Pinpoint the cell where the given text exists, returning its (x, y) midpoint coordinate. 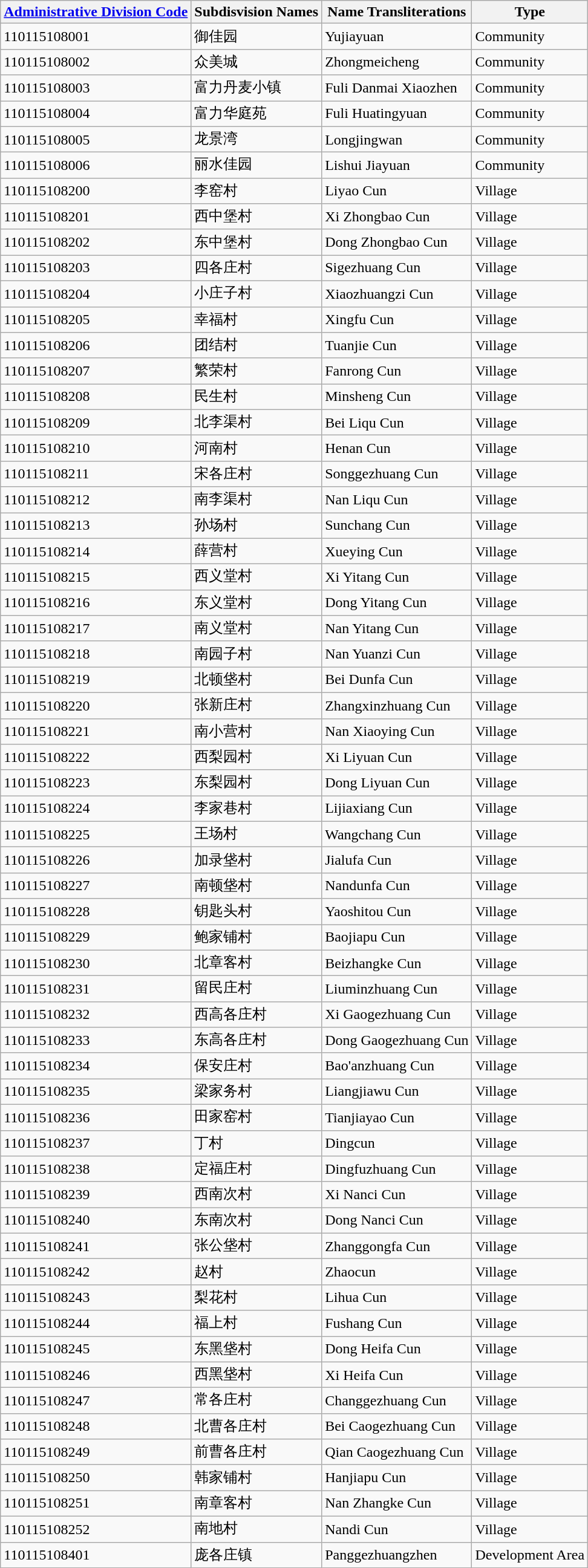
Jialufa Cun (397, 860)
西高各庄村 (256, 1015)
110115108401 (96, 1555)
定福庄村 (256, 1169)
Wangchang Cun (397, 834)
110115108202 (96, 242)
南义堂村 (256, 629)
Dingfuzhuang Cun (397, 1169)
110115108004 (96, 114)
北曹各庄村 (256, 1426)
110115108240 (96, 1220)
南小营村 (256, 732)
110115108249 (96, 1453)
110115108247 (96, 1400)
王场村 (256, 834)
110115108208 (96, 397)
110115108210 (96, 449)
110115108005 (96, 139)
Nan Zhangke Cun (397, 1503)
110115108231 (96, 989)
加录垡村 (256, 860)
南李渠村 (256, 499)
幸福村 (256, 319)
东中堡村 (256, 242)
南园子村 (256, 654)
Development Area (530, 1555)
110115108242 (96, 1272)
赵村 (256, 1272)
110115108237 (96, 1143)
保安庄村 (256, 1065)
福上村 (256, 1323)
Dong Zhongbao Cun (397, 242)
Sigezhuang Cun (397, 268)
Zhongmeicheng (397, 62)
Xi Nanci Cun (397, 1195)
110115108222 (96, 757)
Songgezhuang Cun (397, 474)
110115108233 (96, 1040)
Tianjiayao Cun (397, 1117)
110115108243 (96, 1298)
Liangjiawu Cun (397, 1092)
Lijiaxiang Cun (397, 809)
Fuli Danmai Xiaozhen (397, 88)
110115108232 (96, 1015)
孙场村 (256, 526)
张新庄村 (256, 705)
110115108252 (96, 1529)
南顿垡村 (256, 885)
Henan Cun (397, 449)
宋各庄村 (256, 474)
110115108211 (96, 474)
Liyao Cun (397, 191)
110115108216 (96, 602)
Nan Yuanzi Cun (397, 654)
梨花村 (256, 1298)
110115108219 (96, 680)
东黑垡村 (256, 1350)
Hanjiapu Cun (397, 1478)
富力华庭苑 (256, 114)
Lihua Cun (397, 1298)
Nandunfa Cun (397, 885)
鲍家铺村 (256, 937)
110115108229 (96, 937)
Xi Zhongbao Cun (397, 216)
Nandi Cun (397, 1529)
Nan Liqu Cun (397, 499)
Administrative Division Code (96, 12)
110115108002 (96, 62)
Longjingwan (397, 139)
110115108003 (96, 88)
110115108238 (96, 1169)
110115108212 (96, 499)
Subdisvision Names (256, 12)
110115108251 (96, 1503)
龙景湾 (256, 139)
梁家务村 (256, 1092)
北顿垡村 (256, 680)
Fanrong Cun (397, 371)
东义堂村 (256, 602)
东梨园村 (256, 782)
民生村 (256, 397)
Xi Gaogezhuang Cun (397, 1015)
110115108207 (96, 371)
110115108006 (96, 166)
东南次村 (256, 1220)
繁荣村 (256, 371)
110115108205 (96, 319)
东高各庄村 (256, 1040)
前曹各庄村 (256, 1453)
田家窑村 (256, 1117)
Name Transliterations (397, 12)
Bao'anzhuang Cun (397, 1065)
110115108213 (96, 526)
110115108223 (96, 782)
110115108200 (96, 191)
110115108001 (96, 36)
Fushang Cun (397, 1323)
Dong Liyuan Cun (397, 782)
110115108226 (96, 860)
Type (530, 12)
团结村 (256, 346)
Yujiayuan (397, 36)
北章客村 (256, 963)
Xueying Cun (397, 551)
110115108204 (96, 294)
庞各庄镇 (256, 1555)
Minsheng Cun (397, 397)
Zhangxinzhuang Cun (397, 705)
河南村 (256, 449)
南章客村 (256, 1503)
Beizhangke Cun (397, 963)
韩家铺村 (256, 1478)
Dong Yitang Cun (397, 602)
110115108221 (96, 732)
110115108225 (96, 834)
Xiaozhuangzi Cun (397, 294)
110115108228 (96, 912)
Dong Heifa Cun (397, 1350)
Liuminzhuang Cun (397, 989)
Nan Yitang Cun (397, 629)
110115108236 (96, 1117)
Dong Gaogezhuang Cun (397, 1040)
Panggezhuangzhen (397, 1555)
Fuli Huatingyuan (397, 114)
小庄子村 (256, 294)
常各庄村 (256, 1400)
Dong Nanci Cun (397, 1220)
110115108234 (96, 1065)
Changgezhuang Cun (397, 1400)
110115108224 (96, 809)
110115108218 (96, 654)
Zhaocun (397, 1272)
众美城 (256, 62)
Qian Caogezhuang Cun (397, 1453)
110115108241 (96, 1246)
110115108206 (96, 346)
110115108239 (96, 1195)
御佳园 (256, 36)
西义堂村 (256, 577)
110115108250 (96, 1478)
110115108214 (96, 551)
Nan Xiaoying Cun (397, 732)
钥匙头村 (256, 912)
Tuanjie Cun (397, 346)
Zhanggongfa Cun (397, 1246)
Bei Dunfa Cun (397, 680)
富力丹麦小镇 (256, 88)
张公垡村 (256, 1246)
南地村 (256, 1529)
西梨园村 (256, 757)
110115108245 (96, 1350)
110115108215 (96, 577)
西中堡村 (256, 216)
Dingcun (397, 1143)
西南次村 (256, 1195)
四各庄村 (256, 268)
李窑村 (256, 191)
110115108227 (96, 885)
Bei Liqu Cun (397, 422)
110115108217 (96, 629)
Sunchang Cun (397, 526)
Xi Heifa Cun (397, 1375)
110115108246 (96, 1375)
Lishui Jiayuan (397, 166)
Bei Caogezhuang Cun (397, 1426)
丁村 (256, 1143)
西黑垡村 (256, 1375)
110115108201 (96, 216)
110115108244 (96, 1323)
Baojiapu Cun (397, 937)
北李渠村 (256, 422)
Xi Liyuan Cun (397, 757)
留民庄村 (256, 989)
110115108220 (96, 705)
Xi Yitang Cun (397, 577)
110115108203 (96, 268)
110115108248 (96, 1426)
Xingfu Cun (397, 319)
丽水佳园 (256, 166)
110115108209 (96, 422)
Yaoshitou Cun (397, 912)
薛营村 (256, 551)
110115108230 (96, 963)
李家巷村 (256, 809)
110115108235 (96, 1092)
